For the text-containing cell, return its midpoint in [X, Y] coordinate format. 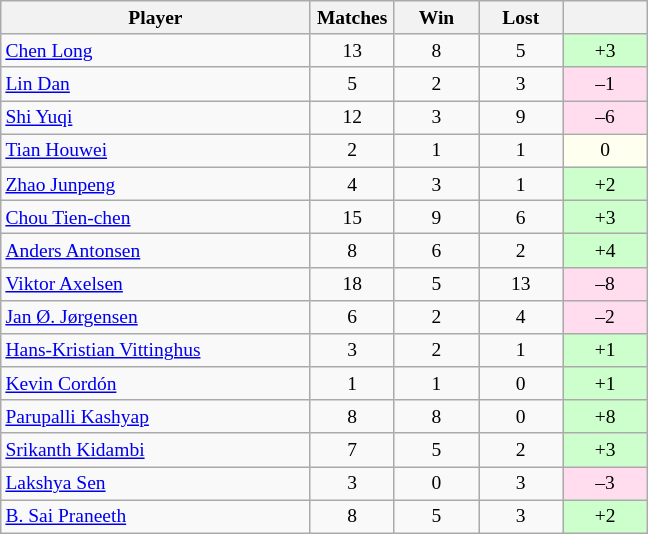
18 [352, 284]
Chen Long [156, 50]
Anders Antonsen [156, 250]
Parupalli Kashyap [156, 416]
Player [156, 18]
Srikanth Kidambi [156, 450]
B. Sai Praneeth [156, 516]
–1 [605, 84]
Viktor Axelsen [156, 284]
–3 [605, 484]
Win [436, 18]
Kevin Cordón [156, 384]
+4 [605, 250]
Jan Ø. Jørgensen [156, 316]
Lin Dan [156, 84]
7 [352, 450]
Hans-Kristian Vittinghus [156, 350]
–2 [605, 316]
Lakshya Sen [156, 484]
12 [352, 118]
Chou Tien-chen [156, 216]
15 [352, 216]
–8 [605, 284]
Lost [521, 18]
–6 [605, 118]
Zhao Junpeng [156, 184]
Tian Houwei [156, 150]
+8 [605, 416]
Shi Yuqi [156, 118]
Matches [352, 18]
